Detect which cell encompasses the target text, then output its (x, y) center coordinate. 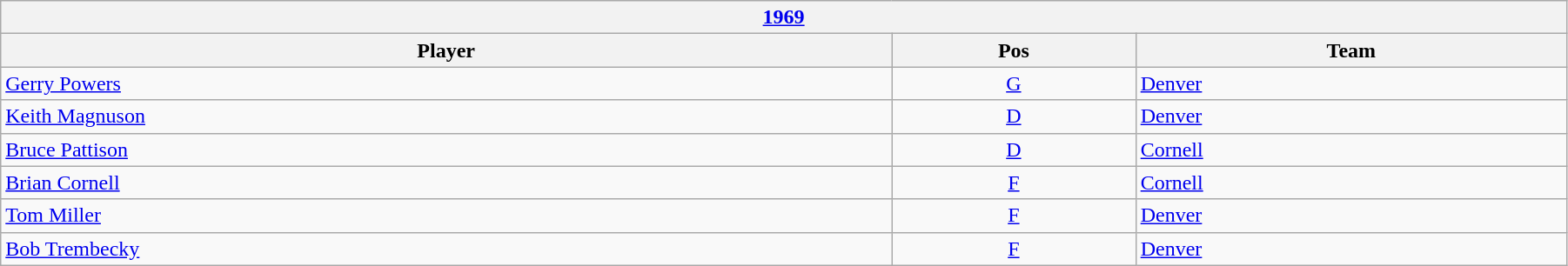
Bob Trembecky (446, 249)
Player (446, 50)
Brian Cornell (446, 183)
Tom Miller (446, 216)
Gerry Powers (446, 83)
Keith Magnuson (446, 116)
G (1015, 83)
1969 (784, 17)
Bruce Pattison (446, 150)
Team (1350, 50)
Pos (1015, 50)
